Determine the [X, Y] coordinate at the center of the cell enclosing the given text.  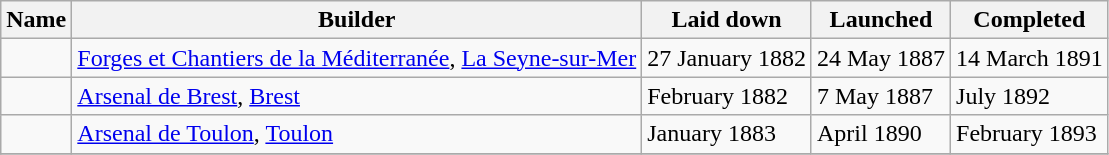
14 March 1891 [1030, 58]
Arsenal de Toulon, Toulon [357, 134]
Name [36, 20]
January 1883 [727, 134]
Launched [880, 20]
Arsenal de Brest, Brest [357, 96]
February 1882 [727, 96]
24 May 1887 [880, 58]
Builder [357, 20]
July 1892 [1030, 96]
Forges et Chantiers de la Méditerranée, La Seyne-sur-Mer [357, 58]
February 1893 [1030, 134]
7 May 1887 [880, 96]
Laid down [727, 20]
Completed [1030, 20]
27 January 1882 [727, 58]
April 1890 [880, 134]
